From the cell containing the given text, extract its center point as (X, Y) coordinate. 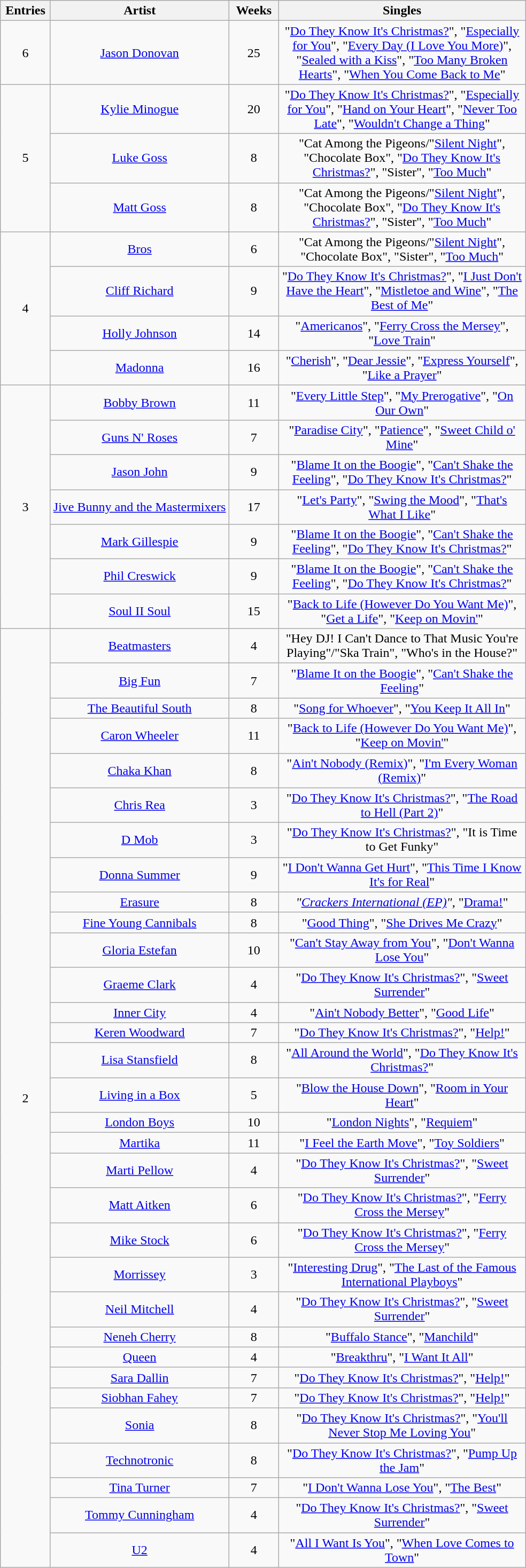
"Cat Among the Pigeons/"Silent Night", "Chocolate Box", "Sister", "Too Much" (402, 249)
"Do They Know It's Christmas?", "You'll Never Stop Me Loving You" (402, 1425)
"Ain't Nobody Better", "Good Life" (402, 1012)
"Blow the House Down", "Room in Your Heart" (402, 1095)
"Americanos", "Ferry Cross the Mersey", "Love Train" (402, 333)
"Song for Whoever", "You Keep It All In" (402, 708)
Cliff Richard (140, 291)
Jive Bunny and the Mastermixers (140, 506)
Lisa Stansfield (140, 1061)
15 (254, 611)
Bobby Brown (140, 403)
20 (254, 109)
Donna Summer (140, 875)
14 (254, 333)
Marti Pellow (140, 1171)
"Ain't Nobody (Remix)", "I'm Every Woman (Remix)" (402, 770)
Morrissey (140, 1274)
London Boys (140, 1123)
"Blame It on the Boogie", "Can't Shake the Feeling" (402, 680)
Mark Gillespie (140, 542)
"Cherish", "Dear Jessie", "Express Yourself", "Like a Prayer" (402, 367)
17 (254, 506)
Jason John (140, 472)
Holly Johnson (140, 333)
"Hey DJ! I Can't Dance to That Music You're Playing"/"Ska Train", "Who's in the House?" (402, 646)
Guns N' Roses (140, 437)
Siobhan Fahey (140, 1398)
Weeks (254, 11)
Luke Goss (140, 158)
Fine Young Cannibals (140, 922)
"Do They Know It's Christmas?", "Pump Up the Jam" (402, 1460)
Madonna (140, 367)
Matt Goss (140, 207)
Erasure (140, 902)
Bros (140, 249)
Neil Mitchell (140, 1310)
Living in a Box (140, 1095)
"Let's Party", "Swing the Mood", "That's What I Like" (402, 506)
"All I Want Is You", "When Love Comes to Town" (402, 1550)
Keren Woodward (140, 1033)
"Every Little Step", "My Prerogative", "On Our Own" (402, 403)
"Can't Stay Away from You", "Don't Wanna Lose You" (402, 950)
Tommy Cunningham (140, 1516)
Chaka Khan (140, 770)
"Paradise City", "Patience", "Sweet Child o' Mine" (402, 437)
"Do They Know It's Christmas?", "The Road to Hell (Part 2)" (402, 805)
Soul II Soul (140, 611)
2 (26, 1098)
Chris Rea (140, 805)
Big Fun (140, 680)
25 (254, 52)
U2 (140, 1550)
Phil Creswick (140, 577)
"I Don't Wanna Lose You", "The Best" (402, 1488)
Singles (402, 11)
"Do They Know It's Christmas?", "Especially for You", "Hand on Your Heart", "Never Too Late", "Wouldn't Change a Thing" (402, 109)
Inner City (140, 1012)
16 (254, 367)
"Back to Life (However Do You Want Me)", "Get a Life", "Keep on Movin'" (402, 611)
"Back to Life (However Do You Want Me)", "Keep on Movin'" (402, 736)
Caron Wheeler (140, 736)
"Do They Know It's Christmas?", "I Just Don't Have the Heart", "Mistletoe and Wine", "The Best of Me" (402, 291)
Mike Stock (140, 1240)
Sonia (140, 1425)
D Mob (140, 840)
Jason Donovan (140, 52)
"Crackers International (EP)", "Drama!" (402, 902)
"Good Thing", "She Drives Me Crazy" (402, 922)
Beatmasters (140, 646)
Graeme Clark (140, 985)
"I Don't Wanna Get Hurt", "This Time I Know It's for Real" (402, 875)
"London Nights", "Requiem" (402, 1123)
Gloria Estefan (140, 950)
"Buffalo Stance", "Manchild" (402, 1337)
Artist (140, 11)
The Beautiful South (140, 708)
"Interesting Drug", "The Last of the Famous International Playboys" (402, 1274)
Queen (140, 1357)
Sara Dallin (140, 1377)
Technotronic (140, 1460)
Neneh Cherry (140, 1337)
"Do They Know It's Christmas?", "It is Time to Get Funky" (402, 840)
"I Feel the Earth Move", "Toy Soldiers" (402, 1143)
Matt Aitken (140, 1205)
Entries (26, 11)
Kylie Minogue (140, 109)
"Breakthru", "I Want It All" (402, 1357)
Tina Turner (140, 1488)
"All Around the World", "Do They Know It's Christmas?" (402, 1061)
Martika (140, 1143)
